Determine the (X, Y) coordinate at the center of the cell enclosing the given text.  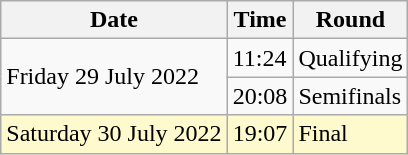
Time (260, 20)
19:07 (260, 134)
Saturday 30 July 2022 (114, 134)
20:08 (260, 96)
Semifinals (350, 96)
Date (114, 20)
Friday 29 July 2022 (114, 77)
Round (350, 20)
Final (350, 134)
Qualifying (350, 58)
11:24 (260, 58)
